Detect which cell encompasses the target text, then output its [X, Y] center coordinate. 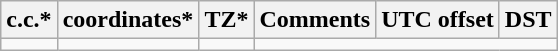
Comments [315, 20]
DST [528, 20]
TZ* [226, 20]
c.c.* [29, 20]
UTC offset [438, 20]
coordinates* [128, 20]
